Return the (X, Y) coordinate for the center point of the cell that contains the specified text.  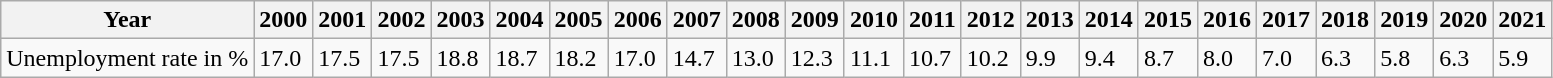
2004 (520, 20)
2010 (874, 20)
2020 (1464, 20)
2017 (1286, 20)
2015 (1168, 20)
2019 (1404, 20)
10.7 (932, 58)
2008 (756, 20)
8.7 (1168, 58)
10.2 (990, 58)
13.0 (756, 58)
2000 (284, 20)
12.3 (814, 58)
2016 (1226, 20)
2009 (814, 20)
2018 (1346, 20)
8.0 (1226, 58)
2014 (1108, 20)
2005 (578, 20)
2021 (1522, 20)
11.1 (874, 58)
7.0 (1286, 58)
18.2 (578, 58)
2013 (1050, 20)
2002 (402, 20)
2001 (342, 20)
18.7 (520, 58)
2006 (638, 20)
14.7 (696, 58)
2007 (696, 20)
Year (128, 20)
9.4 (1108, 58)
2012 (990, 20)
18.8 (460, 58)
9.9 (1050, 58)
2011 (932, 20)
2003 (460, 20)
5.9 (1522, 58)
Unemployment rate in % (128, 58)
5.8 (1404, 58)
